Pinpoint the cell where the given text exists, returning its [x, y] midpoint coordinate. 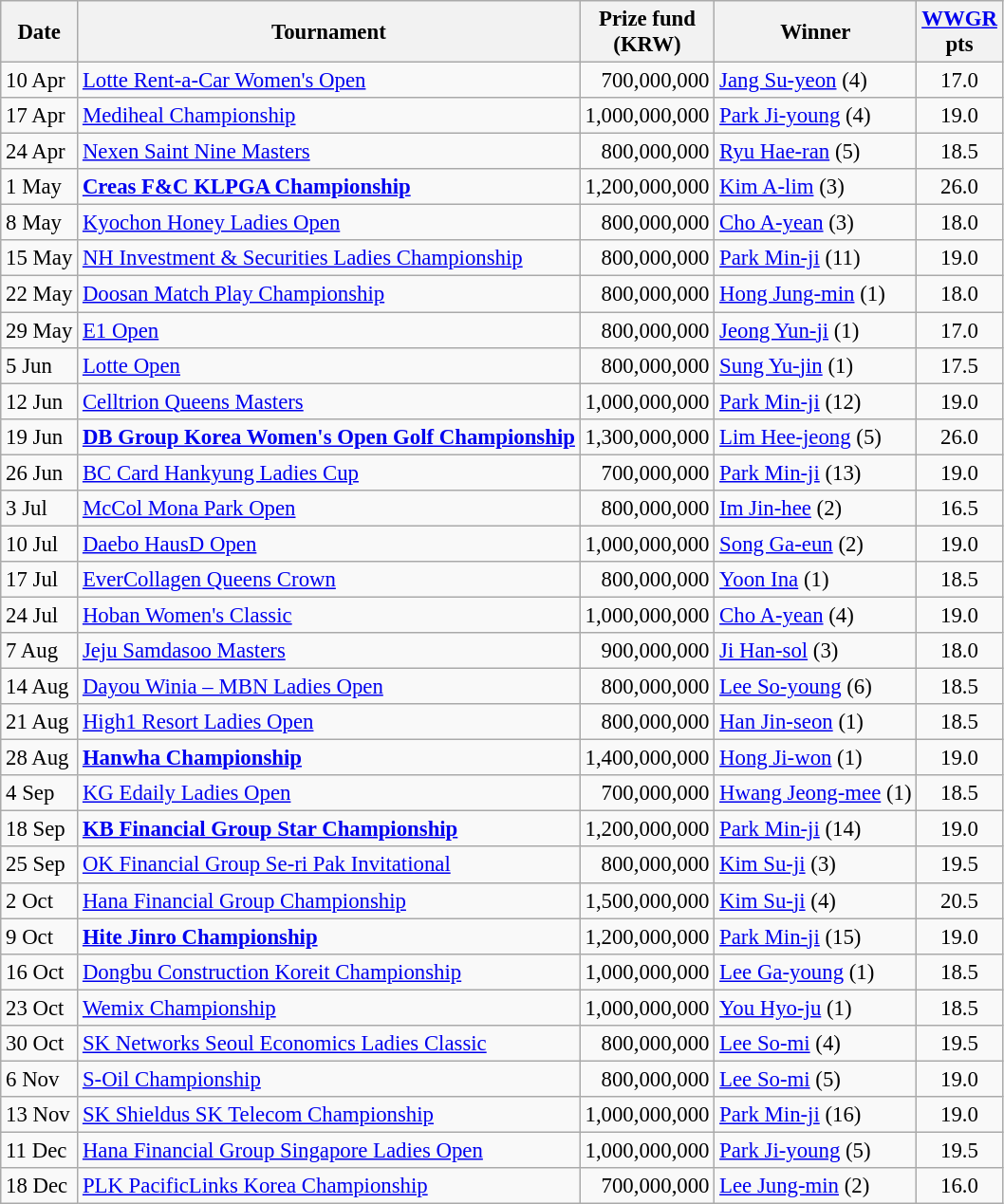
Han Jin-seon (1) [816, 722]
Park Min-ji (15) [816, 936]
10 Apr [40, 81]
Ryu Hae-ran (5) [816, 152]
Im Jin-hee (2) [816, 509]
You Hyo-ju (1) [816, 1008]
EverCollagen Queens Crown [329, 580]
22 May [40, 294]
17.5 [959, 365]
Lee Ga-young (1) [816, 972]
4 Sep [40, 793]
25 Sep [40, 865]
Lim Hee-jeong (5) [816, 436]
Doosan Match Play Championship [329, 294]
3 Jul [40, 509]
Nexen Saint Nine Masters [329, 152]
900,000,000 [647, 651]
Kim Su-ji (3) [816, 865]
2 Oct [40, 900]
SK Networks Seoul Economics Ladies Classic [329, 1044]
KG Edaily Ladies Open [329, 793]
18 Sep [40, 829]
Park Min-ji (16) [816, 1115]
5 Jun [40, 365]
Yoon Ina (1) [816, 580]
17 Jul [40, 580]
Sung Yu-jin (1) [816, 365]
BC Card Hankyung Ladies Cup [329, 472]
14 Aug [40, 687]
9 Oct [40, 936]
High1 Resort Ladies Open [329, 722]
S-Oil Championship [329, 1079]
WWGRpts [959, 32]
Jang Su-yeon (4) [816, 81]
Lee So-mi (4) [816, 1044]
Park Min-ji (14) [816, 829]
KB Financial Group Star Championship [329, 829]
Hwang Jeong-mee (1) [816, 793]
Tournament [329, 32]
Dayou Winia – MBN Ladies Open [329, 687]
Daebo HausD Open [329, 544]
Song Ga-eun (2) [816, 544]
Winner [816, 32]
1 May [40, 187]
Lee So-mi (5) [816, 1079]
Lee Jung-min (2) [816, 1186]
11 Dec [40, 1150]
Lotte Open [329, 365]
NH Investment & Securities Ladies Championship [329, 259]
1,500,000,000 [647, 900]
E1 Open [329, 330]
20.5 [959, 900]
7 Aug [40, 651]
Hong Ji-won (1) [816, 758]
12 Jun [40, 401]
OK Financial Group Se-ri Pak Invitational [329, 865]
28 Aug [40, 758]
Prize fund(KRW) [647, 32]
Celltrion Queens Masters [329, 401]
29 May [40, 330]
Jeong Yun-ji (1) [816, 330]
Park Min-ji (13) [816, 472]
8 May [40, 223]
DB Group Korea Women's Open Golf Championship [329, 436]
Kyochon Honey Ladies Open [329, 223]
Hoban Women's Classic [329, 615]
Ji Han-sol (3) [816, 651]
Hong Jung-min (1) [816, 294]
McCol Mona Park Open [329, 509]
Lotte Rent-a-Car Women's Open [329, 81]
Park Min-ji (12) [816, 401]
Hanwha Championship [329, 758]
Hana Financial Group Singapore Ladies Open [329, 1150]
Park Min-ji (11) [816, 259]
Hana Financial Group Championship [329, 900]
26 Jun [40, 472]
Cho A-yean (4) [816, 615]
Kim A-lim (3) [816, 187]
6 Nov [40, 1079]
Park Ji-young (5) [816, 1150]
16.0 [959, 1186]
SK Shieldus SK Telecom Championship [329, 1115]
16 Oct [40, 972]
21 Aug [40, 722]
Cho A-yean (3) [816, 223]
30 Oct [40, 1044]
Hite Jinro Championship [329, 936]
Mediheal Championship [329, 116]
15 May [40, 259]
13 Nov [40, 1115]
PLK PacificLinks Korea Championship [329, 1186]
Wemix Championship [329, 1008]
10 Jul [40, 544]
19 Jun [40, 436]
23 Oct [40, 1008]
24 Apr [40, 152]
Lee So-young (6) [816, 687]
Kim Su-ji (4) [816, 900]
Date [40, 32]
17 Apr [40, 116]
16.5 [959, 509]
1,400,000,000 [647, 758]
Dongbu Construction Koreit Championship [329, 972]
18 Dec [40, 1186]
1,300,000,000 [647, 436]
24 Jul [40, 615]
Creas F&C KLPGA Championship [329, 187]
Jeju Samdasoo Masters [329, 651]
Park Ji-young (4) [816, 116]
